Locate the cell with the specified text and output its (X, Y) center coordinate. 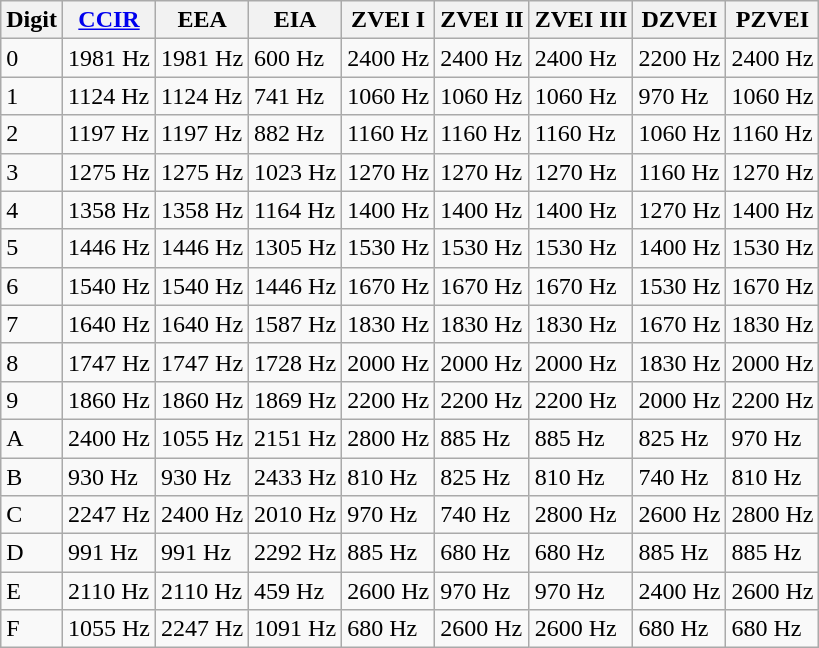
1305 Hz (296, 248)
3 (32, 172)
1587 Hz (296, 324)
E (32, 591)
1091 Hz (296, 629)
2 (32, 134)
6 (32, 286)
1023 Hz (296, 172)
CCIR (108, 20)
9 (32, 400)
PZVEI (772, 20)
EIA (296, 20)
1869 Hz (296, 400)
600 Hz (296, 58)
1164 Hz (296, 210)
B (32, 477)
A (32, 438)
DZVEI (680, 20)
F (32, 629)
7 (32, 324)
D (32, 553)
2010 Hz (296, 515)
Digit (32, 20)
459 Hz (296, 591)
5 (32, 248)
2292 Hz (296, 553)
C (32, 515)
1 (32, 96)
4 (32, 210)
2151 Hz (296, 438)
EEA (202, 20)
741 Hz (296, 96)
1728 Hz (296, 362)
ZVEI II (482, 20)
882 Hz (296, 134)
2433 Hz (296, 477)
ZVEI III (581, 20)
8 (32, 362)
0 (32, 58)
ZVEI I (388, 20)
